From the cell containing the given text, extract its center point as (X, Y) coordinate. 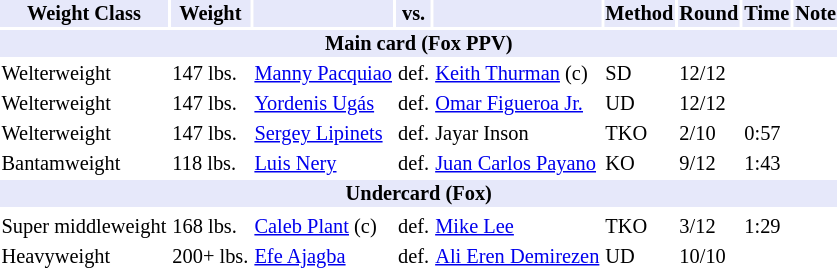
118 lbs. (210, 164)
Yordenis Ugás (324, 104)
2/10 (709, 134)
Keith Thurman (c) (518, 74)
1:29 (767, 226)
vs. (414, 14)
Time (767, 14)
Method (640, 14)
Luis Nery (324, 164)
9/12 (709, 164)
Manny Pacquiao (324, 74)
SD (640, 74)
UD (640, 104)
0:57 (767, 134)
Caleb Plant (c) (324, 226)
Sergey Lipinets (324, 134)
Mike Lee (518, 226)
Weight Class (84, 14)
Round (709, 14)
Bantamweight (84, 164)
Jayar Inson (518, 134)
KO (640, 164)
Juan Carlos Payano (518, 164)
Omar Figueroa Jr. (518, 104)
3/12 (709, 226)
1:43 (767, 164)
Super middleweight (84, 226)
Weight (210, 14)
168 lbs. (210, 226)
